Detect which cell encompasses the target text, then output its [X, Y] center coordinate. 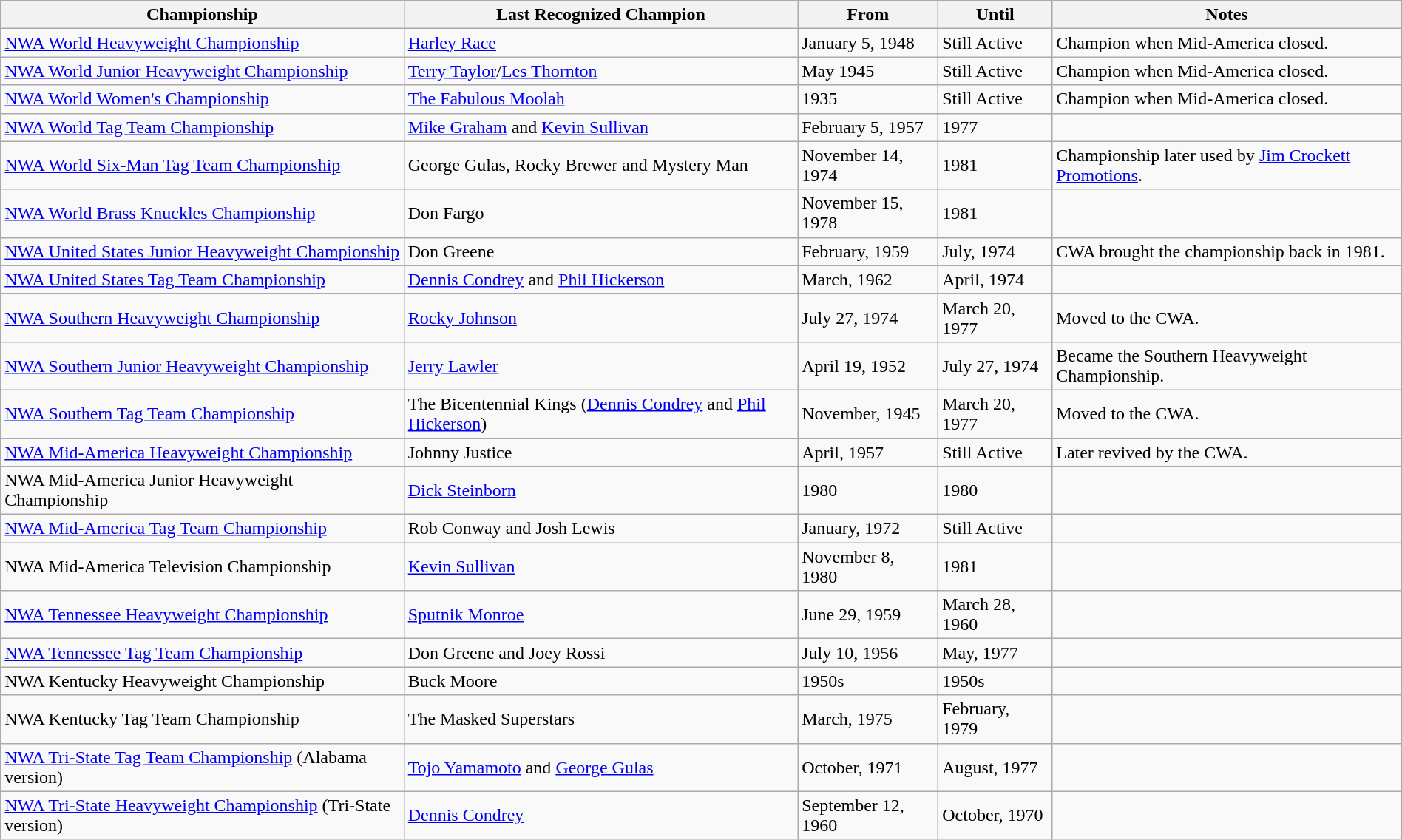
Dick Steinborn [600, 491]
NWA Southern Tag Team Championship [203, 414]
Notes [1227, 15]
May, 1977 [995, 653]
NWA Tri-State Tag Team Championship (Alabama version) [203, 768]
February, 1979 [995, 719]
The Masked Superstars [600, 719]
Until [995, 15]
May 1945 [868, 71]
NWA Kentucky Heavyweight Championship [203, 681]
NWA Southern Junior Heavyweight Championship [203, 365]
April, 1957 [868, 452]
Dennis Condrey and Phil Hickerson [600, 280]
Rob Conway and Josh Lewis [600, 529]
Last Recognized Champion [600, 15]
February, 1959 [868, 251]
Dennis Condrey [600, 815]
Championship [203, 15]
Later revived by the CWA. [1227, 452]
NWA Tri-State Heavyweight Championship (Tri-State version) [203, 815]
January 5, 1948 [868, 43]
NWA Tennessee Tag Team Championship [203, 653]
NWA World Women's Championship [203, 99]
NWA Southern Heavyweight Championship [203, 318]
NWA Kentucky Tag Team Championship [203, 719]
April 19, 1952 [868, 365]
October, 1970 [995, 815]
January, 1972 [868, 529]
April, 1974 [995, 280]
NWA Mid-America Heavyweight Championship [203, 452]
March, 1975 [868, 719]
February 5, 1957 [868, 127]
Mike Graham and Kevin Sullivan [600, 127]
NWA Tennessee Heavyweight Championship [203, 615]
Johnny Justice [600, 452]
1935 [868, 99]
July 10, 1956 [868, 653]
The Fabulous Moolah [600, 99]
NWA World Heavyweight Championship [203, 43]
Championship later used by Jim Crockett Promotions. [1227, 166]
June 29, 1959 [868, 615]
1977 [995, 127]
NWA Mid-America Junior Heavyweight Championship [203, 491]
NWA World Junior Heavyweight Championship [203, 71]
CWA brought the championship back in 1981. [1227, 251]
October, 1971 [868, 768]
November, 1945 [868, 414]
November 15, 1978 [868, 213]
March, 1962 [868, 280]
Don Greene [600, 251]
March 28, 1960 [995, 615]
November 14, 1974 [868, 166]
NWA Mid-America Television Championship [203, 566]
George Gulas, Rocky Brewer and Mystery Man [600, 166]
Terry Taylor/Les Thornton [600, 71]
NWA Mid-America Tag Team Championship [203, 529]
Tojo Yamamoto and George Gulas [600, 768]
The Bicentennial Kings (Dennis Condrey and Phil Hickerson) [600, 414]
Jerry Lawler [600, 365]
Don Greene and Joey Rossi [600, 653]
Buck Moore [600, 681]
August, 1977 [995, 768]
Kevin Sullivan [600, 566]
NWA United States Tag Team Championship [203, 280]
September 12, 1960 [868, 815]
Became the Southern Heavyweight Championship. [1227, 365]
Don Fargo [600, 213]
NWA United States Junior Heavyweight Championship [203, 251]
Sputnik Monroe [600, 615]
NWA World Six-Man Tag Team Championship [203, 166]
November 8, 1980 [868, 566]
Harley Race [600, 43]
NWA World Brass Knuckles Championship [203, 213]
NWA World Tag Team Championship [203, 127]
Rocky Johnson [600, 318]
From [868, 15]
July, 1974 [995, 251]
